Extract the [X, Y] coordinate from the center of the cell holding the provided text.  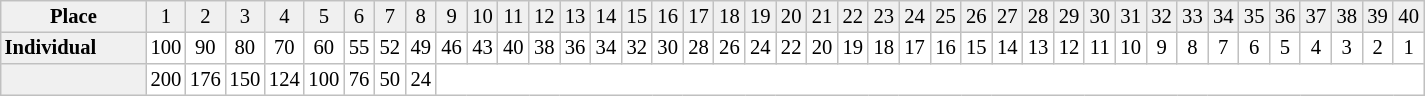
37 [1316, 16]
76 [360, 80]
60 [324, 48]
27 [1008, 16]
52 [390, 48]
39 [1378, 16]
Individual [74, 48]
Place [74, 16]
176 [206, 80]
35 [1254, 16]
29 [1070, 16]
46 [452, 48]
70 [284, 48]
31 [1130, 16]
124 [284, 80]
50 [390, 80]
80 [244, 48]
55 [360, 48]
25 [946, 16]
49 [420, 48]
90 [206, 48]
150 [244, 80]
43 [482, 48]
21 [822, 16]
200 [166, 80]
23 [884, 16]
33 [1192, 16]
